Output the [X, Y] coordinate of the center of the cell containing the given text.  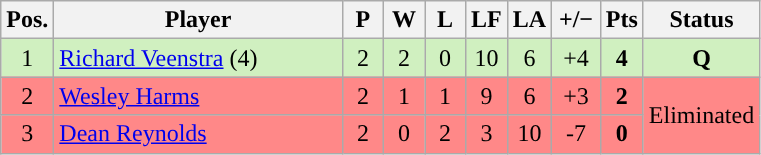
P [362, 20]
Wesley Harms [198, 96]
Q [701, 58]
+/− [576, 20]
W [404, 20]
LA [529, 20]
L [444, 20]
Player [198, 20]
Richard Veenstra (4) [198, 58]
Pts [622, 20]
+3 [576, 96]
Dean Reynolds [198, 134]
-7 [576, 134]
Pos. [28, 20]
9 [487, 96]
4 [622, 58]
Eliminated [701, 115]
LF [487, 20]
Status [701, 20]
+4 [576, 58]
